Search for the cell housing the specified text and yield its (x, y) center coordinate. 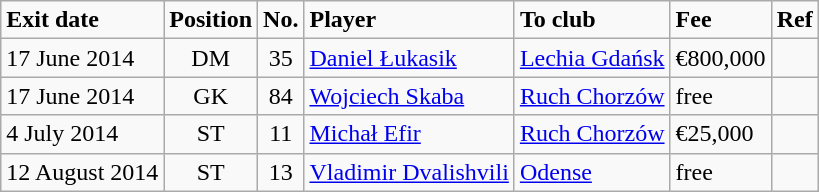
Position (211, 20)
Wojciech Skaba (409, 96)
Michał Efir (409, 134)
Exit date (82, 20)
84 (281, 96)
Daniel Łukasik (409, 58)
13 (281, 172)
DM (211, 58)
Player (409, 20)
Ref (794, 20)
12 August 2014 (82, 172)
Odense (592, 172)
€800,000 (720, 58)
4 July 2014 (82, 134)
Fee (720, 20)
Lechia Gdańsk (592, 58)
35 (281, 58)
11 (281, 134)
Vladimir Dvalishvili (409, 172)
€25,000 (720, 134)
GK (211, 96)
No. (281, 20)
To club (592, 20)
